Find where the given text appears and provide that cell's center as (x, y) coordinate. 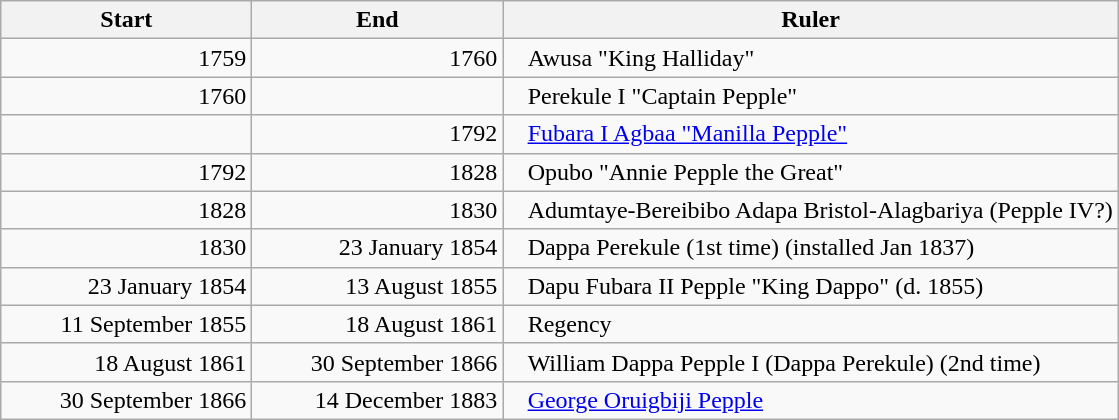
Opubo "Annie Pepple the Great" (810, 172)
Regency (810, 324)
Dapu Fubara II Pepple "King Dappo" (d. 1855) (810, 286)
Perekule I "Captain Pepple" (810, 96)
Ruler (810, 20)
1759 (126, 58)
Adumtaye-Bereibibo Adapa Bristol-Alagbariya (Pepple IV?) (810, 210)
Fubara I Agbaa "Manilla Pepple" (810, 134)
Awusa "King Halliday" (810, 58)
11 September 1855 (126, 324)
Dappa Perekule (1st time) (installed Jan 1837) (810, 248)
14 December 1883 (378, 400)
Start (126, 20)
13 August 1855 (378, 286)
End (378, 20)
George Oruigbiji Pepple (810, 400)
William Dappa Pepple I (Dappa Perekule) (2nd time) (810, 362)
